Provide the (x, y) coordinate of the cell's center where the given text is located.  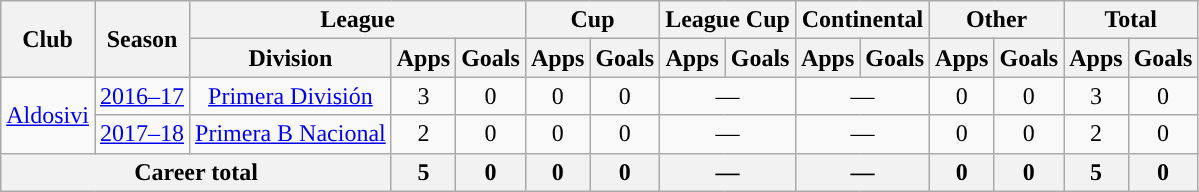
League (358, 20)
2016–17 (142, 96)
Continental (862, 20)
Season (142, 39)
Aldosivi (48, 115)
League Cup (728, 20)
Cup (592, 20)
Club (48, 39)
2017–18 (142, 134)
Primera B Nacional (291, 134)
Other (997, 20)
Division (291, 58)
Primera División (291, 96)
Total (1131, 20)
Career total (196, 172)
